Return the (x, y) coordinate for the center point of the cell that contains the specified text.  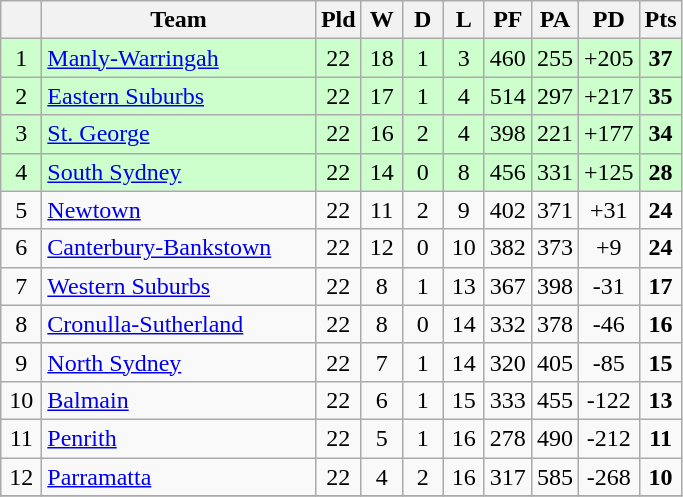
+177 (608, 134)
PF (508, 20)
-268 (608, 477)
Pld (338, 20)
405 (554, 362)
514 (508, 96)
Manly-Warringah (179, 58)
W (382, 20)
St. George (179, 134)
221 (554, 134)
297 (554, 96)
333 (508, 400)
278 (508, 438)
-212 (608, 438)
-46 (608, 324)
28 (660, 172)
Penrith (179, 438)
Cronulla-Sutherland (179, 324)
-122 (608, 400)
Pts (660, 20)
455 (554, 400)
332 (508, 324)
+125 (608, 172)
+205 (608, 58)
North Sydney (179, 362)
Team (179, 20)
382 (508, 248)
490 (554, 438)
Canterbury-Bankstown (179, 248)
Balmain (179, 400)
D (422, 20)
460 (508, 58)
Western Suburbs (179, 286)
18 (382, 58)
Newtown (179, 210)
378 (554, 324)
367 (508, 286)
South Sydney (179, 172)
373 (554, 248)
456 (508, 172)
317 (508, 477)
PA (554, 20)
255 (554, 58)
-31 (608, 286)
37 (660, 58)
Parramatta (179, 477)
+31 (608, 210)
+9 (608, 248)
Eastern Suburbs (179, 96)
PD (608, 20)
-85 (608, 362)
331 (554, 172)
371 (554, 210)
34 (660, 134)
320 (508, 362)
585 (554, 477)
+217 (608, 96)
35 (660, 96)
402 (508, 210)
L (464, 20)
